Return (X, Y) of the center of cell containing provided text 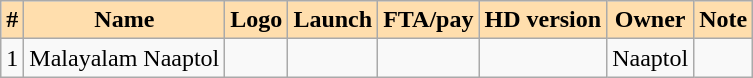
Owner (650, 20)
FTA/pay (428, 20)
Note (724, 20)
Name (124, 20)
Malayalam Naaptol (124, 58)
Launch (333, 20)
HD version (543, 20)
Naaptol (650, 58)
Logo (256, 20)
# (12, 20)
1 (12, 58)
